Identify which cell holds the provided text, then report its [X, Y] central coordinate. 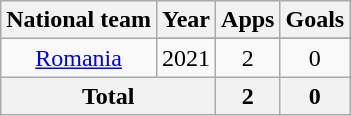
Apps [248, 20]
2021 [186, 58]
Year [186, 20]
Total [108, 96]
Romania [79, 58]
Goals [315, 20]
National team [79, 20]
